Scan for the cell matching the given text and deliver its (X, Y) coordinate at center. 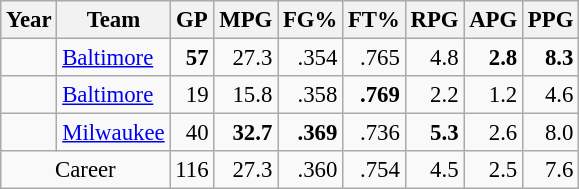
8.0 (551, 133)
Milwaukee (114, 133)
116 (192, 170)
.358 (310, 95)
FG% (310, 20)
32.7 (246, 133)
Team (114, 20)
2.2 (434, 95)
4.5 (434, 170)
57 (192, 58)
MPG (246, 20)
2.5 (494, 170)
.360 (310, 170)
5.3 (434, 133)
4.6 (551, 95)
2.8 (494, 58)
19 (192, 95)
GP (192, 20)
.765 (374, 58)
15.8 (246, 95)
.754 (374, 170)
1.2 (494, 95)
APG (494, 20)
7.6 (551, 170)
PPG (551, 20)
RPG (434, 20)
2.6 (494, 133)
Year (29, 20)
40 (192, 133)
8.3 (551, 58)
.354 (310, 58)
.369 (310, 133)
.769 (374, 95)
4.8 (434, 58)
.736 (374, 133)
FT% (374, 20)
Career (86, 170)
